Find where the given text appears and provide that cell's center as (X, Y) coordinate. 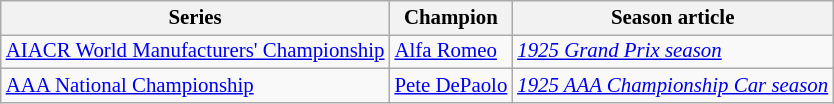
AIACR World Manufacturers' Championship (196, 51)
Series (196, 18)
1925 Grand Prix season (672, 51)
1925 AAA Championship Car season (672, 85)
Champion (450, 18)
Season article (672, 18)
Pete DePaolo (450, 85)
AAA National Championship (196, 85)
Alfa Romeo (450, 51)
